Pinpoint the cell where the given text exists, returning its [X, Y] midpoint coordinate. 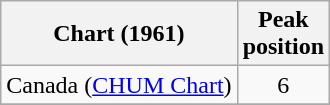
6 [283, 85]
Chart (1961) [119, 34]
Peakposition [283, 34]
Canada (CHUM Chart) [119, 85]
